Extract the [x, y] coordinate from the center of the cell holding the provided text.  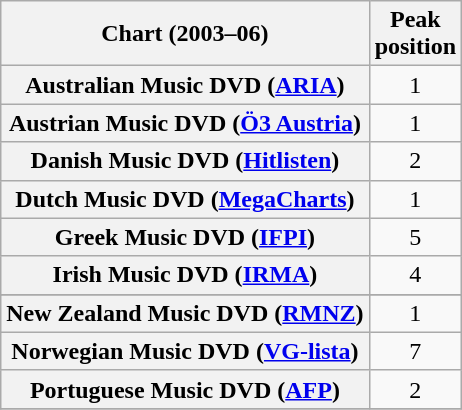
Irish Music DVD (IRMA) [185, 275]
Greek Music DVD (IFPI) [185, 237]
New Zealand Music DVD (RMNZ) [185, 313]
Portuguese Music DVD (AFP) [185, 389]
Austrian Music DVD (Ö3 Austria) [185, 123]
Australian Music DVD (ARIA) [185, 85]
Danish Music DVD (Hitlisten) [185, 161]
Dutch Music DVD (MegaCharts) [185, 199]
7 [415, 351]
Chart (2003–06) [185, 34]
5 [415, 237]
4 [415, 275]
Norwegian Music DVD (VG-lista) [185, 351]
Peakposition [415, 34]
